Find where the given text appears and provide that cell's center as [x, y] coordinate. 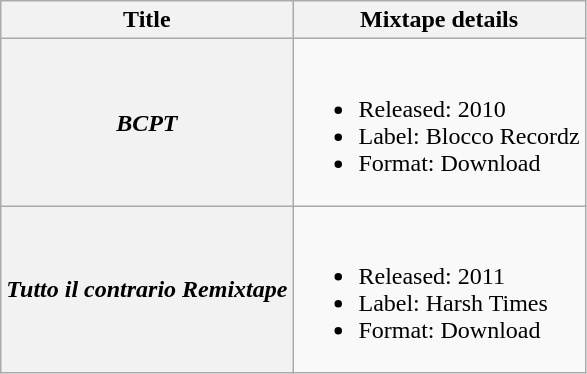
Title [147, 20]
BCPT [147, 122]
Tutto il contrario Remixtape [147, 290]
Released: 2010Label: Blocco RecordzFormat: Download [439, 122]
Released: 2011Label: Harsh TimesFormat: Download [439, 290]
Mixtape details [439, 20]
